Search for the cell housing the specified text and yield its [X, Y] center coordinate. 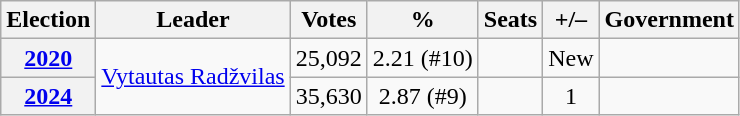
New [571, 58]
2024 [48, 96]
2.21 (#10) [422, 58]
Seats [510, 20]
25,092 [328, 58]
Leader [193, 20]
Government [669, 20]
2020 [48, 58]
1 [571, 96]
Election [48, 20]
Votes [328, 20]
Vytautas Radžvilas [193, 77]
2.87 (#9) [422, 96]
35,630 [328, 96]
+/– [571, 20]
% [422, 20]
